Find where the given text appears and provide that cell's center as (x, y) coordinate. 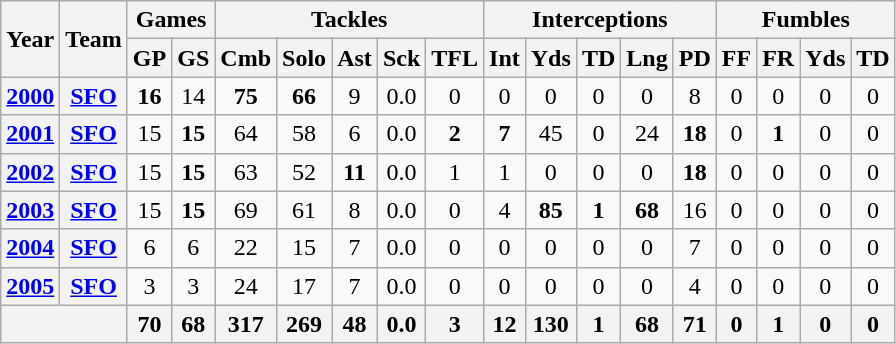
Sck (401, 58)
2005 (30, 286)
Fumbles (806, 20)
45 (550, 134)
69 (246, 210)
TFL (455, 58)
2000 (30, 96)
71 (694, 324)
Ast (355, 58)
63 (246, 172)
2 (455, 134)
48 (355, 324)
GS (194, 58)
PD (694, 58)
70 (149, 324)
FR (778, 58)
Year (30, 39)
64 (246, 134)
2001 (30, 134)
Lng (647, 58)
Solo (304, 58)
Cmb (246, 58)
Interceptions (600, 20)
66 (304, 96)
2002 (30, 172)
9 (355, 96)
Int (505, 58)
Games (170, 20)
2003 (30, 210)
11 (355, 172)
269 (304, 324)
130 (550, 324)
FF (736, 58)
2004 (30, 248)
17 (304, 286)
85 (550, 210)
61 (304, 210)
Tackles (350, 20)
52 (304, 172)
58 (304, 134)
75 (246, 96)
22 (246, 248)
GP (149, 58)
317 (246, 324)
14 (194, 96)
12 (505, 324)
Team (94, 39)
